Capture the cell that displays the provided text and extract its (X, Y) central coordinate. 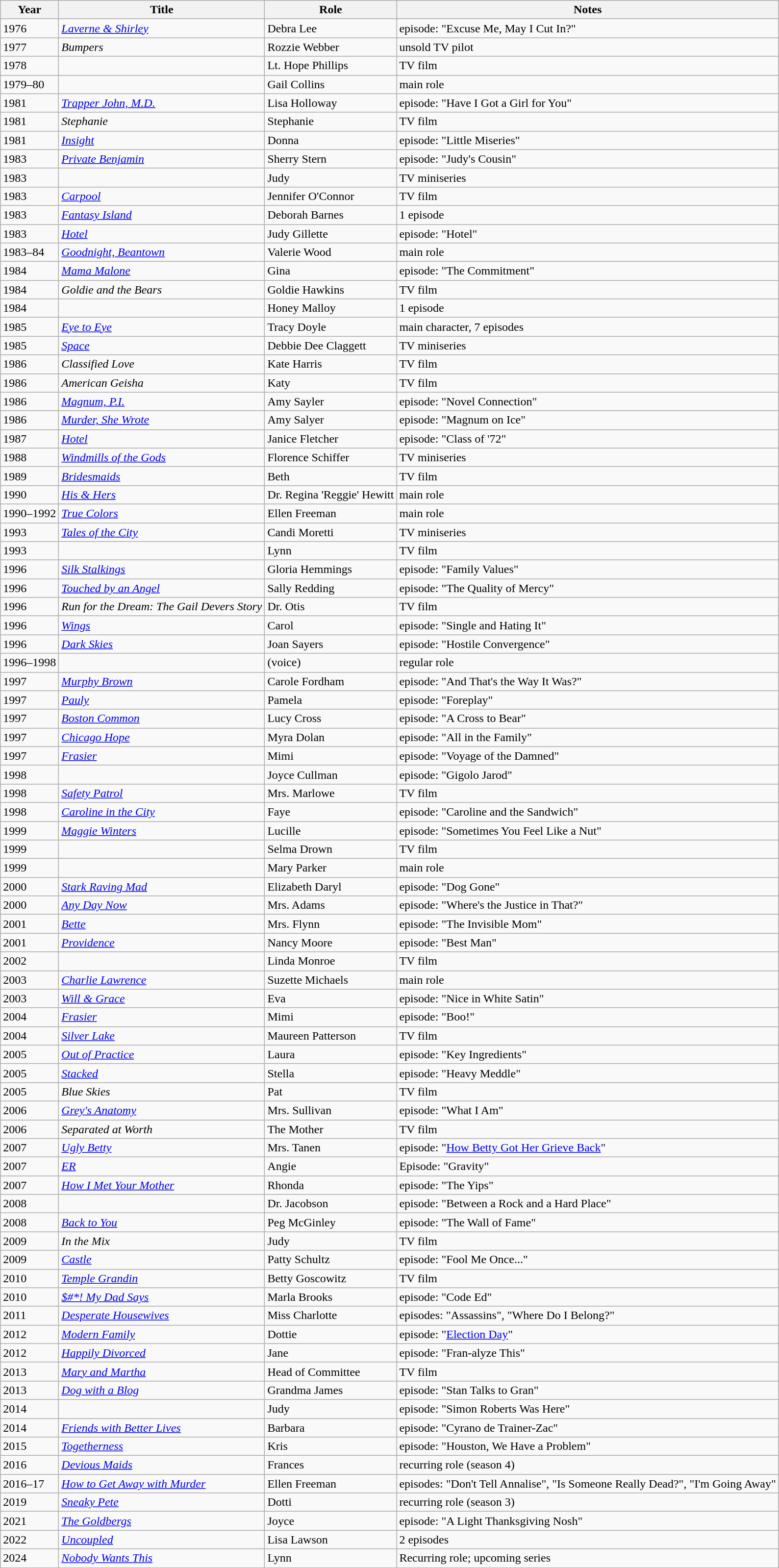
Private Benjamin (162, 159)
Windmills of the Gods (162, 457)
episode: "How Betty Got Her Grieve Back" (587, 1148)
The Mother (330, 1129)
Goodnight, Beantown (162, 252)
Patty Schultz (330, 1260)
episode: "Dog Gone" (587, 887)
episode: "Excuse Me, May I Cut In?" (587, 28)
episode: "Boo!" (587, 1017)
Mrs. Sullivan (330, 1110)
Episode: "Gravity" (587, 1167)
American Geisha (162, 383)
2 episodes (587, 1540)
Trapper John, M.D. (162, 103)
Nancy Moore (330, 943)
1990–1992 (29, 513)
1977 (29, 47)
episode: "Cyrano de Trainer-Zac" (587, 1428)
Kris (330, 1446)
Lt. Hope Phillips (330, 66)
unsold TV pilot (587, 47)
1988 (29, 457)
Valerie Wood (330, 252)
2011 (29, 1316)
episode: "The Commitment" (587, 271)
episode: "The Quality of Mercy" (587, 588)
Betty Goscowitz (330, 1278)
Miss Charlotte (330, 1316)
episode: "The Invisible Mom" (587, 924)
Uncoupled (162, 1540)
Desperate Housewives (162, 1316)
main character, 7 episodes (587, 327)
Head of Committee (330, 1371)
Donna (330, 140)
episode: "Code Ed" (587, 1297)
Goldie Hawkins (330, 290)
Myra Dolan (330, 737)
Lisa Lawson (330, 1540)
Joyce Cullman (330, 774)
episode: "The Yips" (587, 1185)
Mrs. Tanen (330, 1148)
Pauly (162, 700)
Wings (162, 625)
2024 (29, 1558)
Mrs. Flynn (330, 924)
episode: "What I Am" (587, 1110)
Judy Gillette (330, 234)
episode: "Little Miseries" (587, 140)
Lucy Cross (330, 719)
Tracy Doyle (330, 327)
Run for the Dream: The Gail Devers Story (162, 607)
Fantasy Island (162, 215)
Mary Parker (330, 868)
recurring role (season 4) (587, 1465)
Mary and Martha (162, 1371)
Gina (330, 271)
episode: "Single and Hating It" (587, 625)
True Colors (162, 513)
episode: "And That's the Way It Was?" (587, 681)
Mama Malone (162, 271)
Chicago Hope (162, 737)
1987 (29, 439)
episode: "Judy's Cousin" (587, 159)
Bumpers (162, 47)
Touched by an Angel (162, 588)
Recurring role; upcoming series (587, 1558)
Angie (330, 1167)
episode: "A Cross to Bear" (587, 719)
Amy Salyer (330, 420)
Suzette Michaels (330, 980)
Mrs. Adams (330, 905)
Castle (162, 1260)
episode: "Houston, We Have a Problem" (587, 1446)
Stacked (162, 1073)
episode: "Between a Rock and a Hard Place" (587, 1204)
episode: "Family Values" (587, 570)
Notes (587, 10)
Charlie Lawrence (162, 980)
Dr. Jacobson (330, 1204)
Sneaky Pete (162, 1502)
episode: "Voyage of the Damned" (587, 756)
Grandma James (330, 1390)
Janice Fletcher (330, 439)
Tales of the City (162, 532)
Devious Maids (162, 1465)
episode: "Nice in White Satin" (587, 998)
Florence Schiffer (330, 457)
Role (330, 10)
Nobody Wants This (162, 1558)
2016 (29, 1465)
regular role (587, 663)
How to Get Away with Murder (162, 1484)
$#*! My Dad Says (162, 1297)
Bette (162, 924)
Blue Skies (162, 1092)
Lucille (330, 831)
Grey's Anatomy (162, 1110)
Deborah Barnes (330, 215)
episode: "All in the Family" (587, 737)
Amy Sayler (330, 401)
Candi Moretti (330, 532)
Magnum, P.I. (162, 401)
episode: "Gigolo Jarod" (587, 774)
episode: "Fran-alyze This" (587, 1353)
episode: "Caroline and the Sandwich" (587, 812)
Providence (162, 943)
episode: "Fool Me Once..." (587, 1260)
episode: "Election Day" (587, 1334)
Murphy Brown (162, 681)
Stella (330, 1073)
Peg McGinley (330, 1222)
(voice) (330, 663)
In the Mix (162, 1241)
episode: "Best Man" (587, 943)
episodes: "Assassins", "Where Do I Belong?" (587, 1316)
Any Day Now (162, 905)
Dr. Otis (330, 607)
2021 (29, 1521)
Dog with a Blog (162, 1390)
Caroline in the City (162, 812)
Silk Stalkings (162, 570)
Temple Grandin (162, 1278)
Bridesmaids (162, 476)
1983–84 (29, 252)
Will & Grace (162, 998)
Dark Skies (162, 644)
Gail Collins (330, 84)
Classified Love (162, 364)
2016–17 (29, 1484)
recurring role (season 3) (587, 1502)
Honey Malloy (330, 308)
Faye (330, 812)
Carol (330, 625)
Beth (330, 476)
Pat (330, 1092)
episodes: "Don't Tell Annalise", "Is Someone Really Dead?", "I'm Going Away" (587, 1484)
Carpool (162, 196)
Laverne & Shirley (162, 28)
episode: "A Light Thanksgiving Nosh" (587, 1521)
episode: "Hotel" (587, 234)
His & Hers (162, 495)
episode: "Magnum on Ice" (587, 420)
Linda Monroe (330, 961)
Barbara (330, 1428)
Ugly Betty (162, 1148)
Togetherness (162, 1446)
Sherry Stern (330, 159)
The Goldbergs (162, 1521)
Back to You (162, 1222)
Rhonda (330, 1185)
2022 (29, 1540)
Sally Redding (330, 588)
Joyce (330, 1521)
episode: "Stan Talks to Gran" (587, 1390)
1990 (29, 495)
Pamela (330, 700)
1978 (29, 66)
episode: "Sometimes You Feel Like a Nut" (587, 831)
Laura (330, 1054)
Space (162, 346)
Elizabeth Daryl (330, 887)
Modern Family (162, 1334)
Gloria Hemmings (330, 570)
Out of Practice (162, 1054)
Carole Fordham (330, 681)
Joan Sayers (330, 644)
1989 (29, 476)
Frances (330, 1465)
Maggie Winters (162, 831)
Dottie (330, 1334)
1976 (29, 28)
episode: "Novel Connection" (587, 401)
Debbie Dee Claggett (330, 346)
Silver Lake (162, 1036)
episode: "Class of '72" (587, 439)
Mrs. Marlowe (330, 793)
Jennifer O'Connor (330, 196)
Happily Divorced (162, 1353)
Separated at Worth (162, 1129)
Friends with Better Lives (162, 1428)
episode: "The Wall of Fame" (587, 1222)
Lisa Holloway (330, 103)
Eye to Eye (162, 327)
How I Met Your Mother (162, 1185)
2002 (29, 961)
Eva (330, 998)
episode: "Key Ingredients" (587, 1054)
Boston Common (162, 719)
Jane (330, 1353)
Katy (330, 383)
2019 (29, 1502)
Goldie and the Bears (162, 290)
episode: "Have I Got a Girl for You" (587, 103)
Debra Lee (330, 28)
Kate Harris (330, 364)
episode: "Hostile Convergence" (587, 644)
Stark Raving Mad (162, 887)
episode: "Foreplay" (587, 700)
ER (162, 1167)
Marla Brooks (330, 1297)
Dotti (330, 1502)
Murder, She Wrote (162, 420)
Insight (162, 140)
2015 (29, 1446)
Safety Patrol (162, 793)
Rozzie Webber (330, 47)
episode: "Where's the Justice in That?" (587, 905)
Selma Drown (330, 849)
Title (162, 10)
episode: "Simon Roberts Was Here" (587, 1409)
episode: "Heavy Meddle" (587, 1073)
Year (29, 10)
1996–1998 (29, 663)
Maureen Patterson (330, 1036)
1979–80 (29, 84)
Dr. Regina 'Reggie' Hewitt (330, 495)
